Identify which cell holds the provided text, then report its (X, Y) central coordinate. 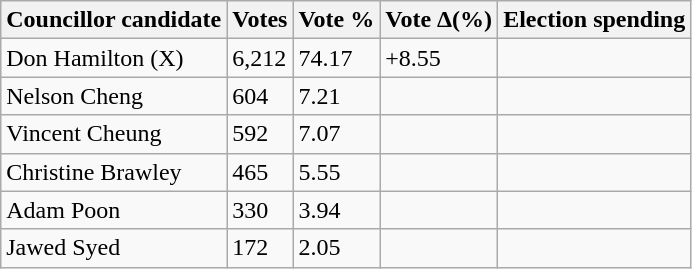
172 (260, 248)
592 (260, 134)
Adam Poon (114, 210)
2.05 (336, 248)
+8.55 (439, 58)
74.17 (336, 58)
7.21 (336, 96)
3.94 (336, 210)
Don Hamilton (X) (114, 58)
5.55 (336, 172)
330 (260, 210)
Vote Δ(%) (439, 20)
604 (260, 96)
Nelson Cheng (114, 96)
Jawed Syed (114, 248)
Election spending (594, 20)
Christine Brawley (114, 172)
6,212 (260, 58)
465 (260, 172)
7.07 (336, 134)
Votes (260, 20)
Vincent Cheung (114, 134)
Vote % (336, 20)
Councillor candidate (114, 20)
